From the cell containing the given text, extract its center point as (X, Y) coordinate. 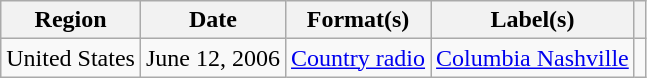
Country radio (358, 58)
Format(s) (358, 20)
Date (212, 20)
Columbia Nashville (533, 58)
Label(s) (533, 20)
June 12, 2006 (212, 58)
United States (71, 58)
Region (71, 20)
